Return the (x, y) coordinate for the center point of the cell that contains the specified text.  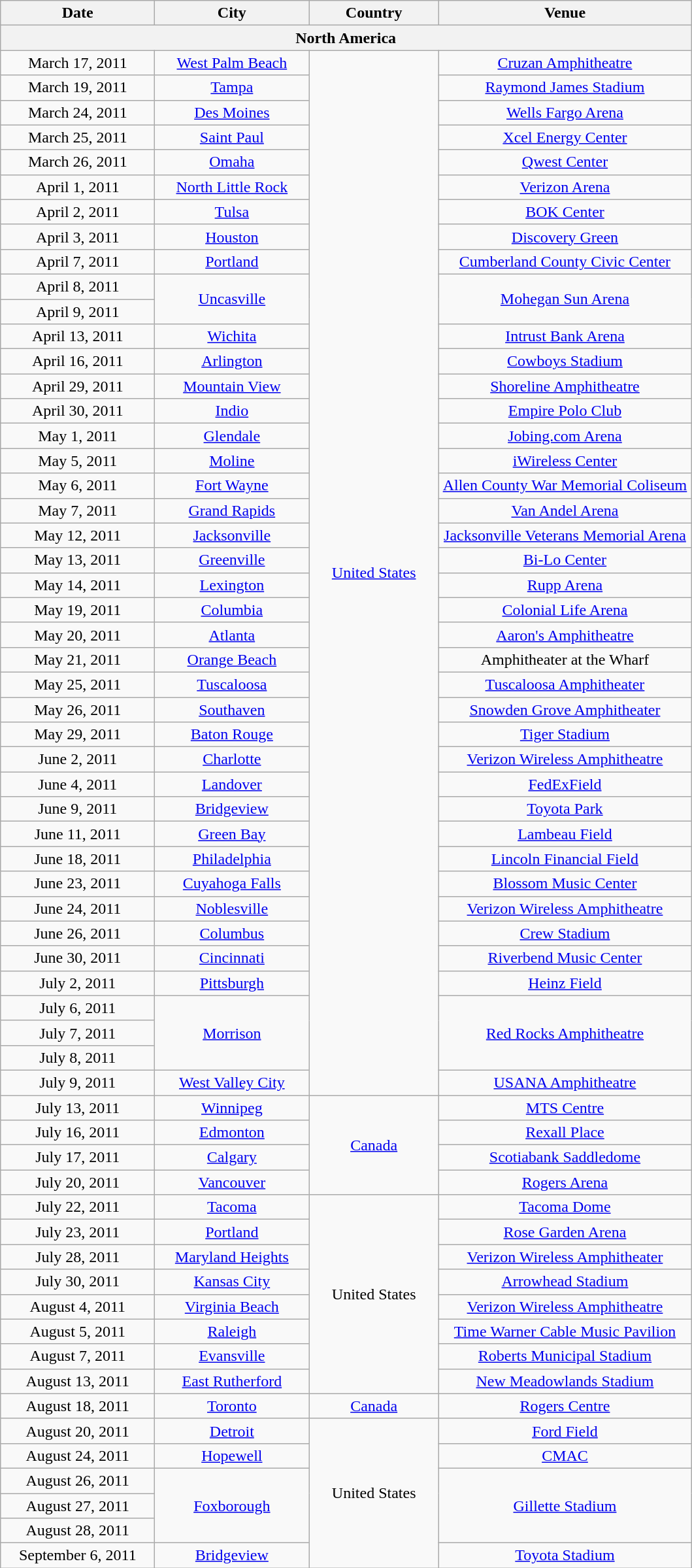
Tacoma (232, 1207)
May 6, 2011 (78, 486)
July 13, 2011 (78, 1108)
May 26, 2011 (78, 709)
Rogers Arena (565, 1182)
July 6, 2011 (78, 1008)
July 9, 2011 (78, 1082)
April 13, 2011 (78, 337)
Tampa (232, 88)
New Meadowlands Stadium (565, 1381)
Landover (232, 784)
June 11, 2011 (78, 834)
July 7, 2011 (78, 1033)
July 28, 2011 (78, 1257)
Houston (232, 237)
Atlanta (232, 635)
April 7, 2011 (78, 261)
Country (374, 13)
Southaven (232, 709)
Greenville (232, 560)
North America (346, 38)
September 6, 2011 (78, 1556)
Moline (232, 461)
Van Andel Arena (565, 510)
Detroit (232, 1431)
Winnipeg (232, 1108)
Empire Polo Club (565, 411)
Aaron's Amphitheatre (565, 635)
Rose Garden Arena (565, 1232)
May 12, 2011 (78, 535)
Cumberland County Civic Center (565, 261)
Cuyahoga Falls (232, 884)
Raymond James Stadium (565, 88)
Date (78, 13)
Rexall Place (565, 1133)
West Valley City (232, 1082)
Verizon Wireless Amphitheater (565, 1257)
Kansas City (232, 1282)
Wichita (232, 337)
City (232, 13)
Saint Paul (232, 137)
Toyota Park (565, 809)
Hopewell (232, 1456)
Omaha (232, 162)
Raleigh (232, 1331)
March 19, 2011 (78, 88)
August 18, 2011 (78, 1406)
Time Warner Cable Music Pavilion (565, 1331)
June 2, 2011 (78, 759)
April 29, 2011 (78, 386)
June 30, 2011 (78, 958)
Tulsa (232, 212)
August 28, 2011 (78, 1531)
Jacksonville Veterans Memorial Arena (565, 535)
CMAC (565, 1456)
Glendale (232, 436)
July 16, 2011 (78, 1133)
Roberts Municipal Stadium (565, 1356)
FedExField (565, 784)
May 5, 2011 (78, 461)
Ford Field (565, 1431)
August 20, 2011 (78, 1431)
Tiger Stadium (565, 735)
Toyota Stadium (565, 1556)
Lincoln Financial Field (565, 859)
Crew Stadium (565, 933)
Snowden Grove Amphitheater (565, 709)
May 7, 2011 (78, 510)
June 23, 2011 (78, 884)
August 4, 2011 (78, 1307)
Uncasville (232, 299)
Jobing.com Arena (565, 436)
July 17, 2011 (78, 1158)
Baton Rouge (232, 735)
Indio (232, 411)
March 24, 2011 (78, 112)
May 21, 2011 (78, 659)
Arrowhead Stadium (565, 1282)
April 9, 2011 (78, 312)
July 20, 2011 (78, 1182)
Calgary (232, 1158)
Grand Rapids (232, 510)
April 8, 2011 (78, 286)
Noblesville (232, 909)
Heinz Field (565, 983)
Pittsburgh (232, 983)
April 2, 2011 (78, 212)
Morrison (232, 1033)
Mountain View (232, 386)
Tuscaloosa (232, 684)
Riverbend Music Center (565, 958)
May 25, 2011 (78, 684)
East Rutherford (232, 1381)
Cruzan Amphitheatre (565, 63)
Cincinnati (232, 958)
August 26, 2011 (78, 1480)
March 25, 2011 (78, 137)
Qwest Center (565, 162)
August 13, 2011 (78, 1381)
Venue (565, 13)
Foxborough (232, 1505)
Rogers Centre (565, 1406)
May 13, 2011 (78, 560)
Tuscaloosa Amphitheater (565, 684)
Cowboys Stadium (565, 361)
Intrust Bank Arena (565, 337)
Columbia (232, 610)
Amphitheater at the Wharf (565, 659)
Edmonton (232, 1133)
Gillette Stadium (565, 1505)
Lambeau Field (565, 834)
May 29, 2011 (78, 735)
Toronto (232, 1406)
June 9, 2011 (78, 809)
West Palm Beach (232, 63)
Wells Fargo Arena (565, 112)
July 23, 2011 (78, 1232)
Rupp Arena (565, 585)
May 20, 2011 (78, 635)
May 19, 2011 (78, 610)
Scotiabank Saddledome (565, 1158)
Columbus (232, 933)
iWireless Center (565, 461)
Arlington (232, 361)
June 4, 2011 (78, 784)
Verizon Arena (565, 187)
May 14, 2011 (78, 585)
Colonial Life Arena (565, 610)
June 24, 2011 (78, 909)
Des Moines (232, 112)
Shoreline Amphitheatre (565, 386)
USANA Amphitheatre (565, 1082)
August 27, 2011 (78, 1505)
Fort Wayne (232, 486)
June 18, 2011 (78, 859)
Xcel Energy Center (565, 137)
March 17, 2011 (78, 63)
Philadelphia (232, 859)
Green Bay (232, 834)
May 1, 2011 (78, 436)
Blossom Music Center (565, 884)
July 8, 2011 (78, 1058)
April 30, 2011 (78, 411)
August 5, 2011 (78, 1331)
Allen County War Memorial Coliseum (565, 486)
Mohegan Sun Arena (565, 299)
Tacoma Dome (565, 1207)
April 16, 2011 (78, 361)
Charlotte (232, 759)
Evansville (232, 1356)
Virginia Beach (232, 1307)
Orange Beach (232, 659)
Discovery Green (565, 237)
July 30, 2011 (78, 1282)
July 2, 2011 (78, 983)
Bi-Lo Center (565, 560)
July 22, 2011 (78, 1207)
August 7, 2011 (78, 1356)
North Little Rock (232, 187)
June 26, 2011 (78, 933)
April 1, 2011 (78, 187)
August 24, 2011 (78, 1456)
March 26, 2011 (78, 162)
Maryland Heights (232, 1257)
Jacksonville (232, 535)
April 3, 2011 (78, 237)
Red Rocks Amphitheatre (565, 1033)
BOK Center (565, 212)
Lexington (232, 585)
Vancouver (232, 1182)
MTS Centre (565, 1108)
